Provide the [x, y] coordinate of the cell's center where the given text is located.  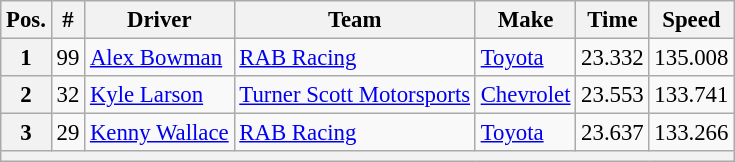
32 [68, 95]
133.266 [692, 133]
Time [612, 20]
Driver [160, 20]
Pos. [26, 20]
Team [354, 20]
Chevrolet [525, 95]
# [68, 20]
1 [26, 58]
23.637 [612, 133]
Alex Bowman [160, 58]
Make [525, 20]
Turner Scott Motorsports [354, 95]
29 [68, 133]
3 [26, 133]
135.008 [692, 58]
Speed [692, 20]
Kenny Wallace [160, 133]
99 [68, 58]
Kyle Larson [160, 95]
23.553 [612, 95]
133.741 [692, 95]
2 [26, 95]
23.332 [612, 58]
